Determine the (x, y) coordinate at the center of the cell enclosing the given text.  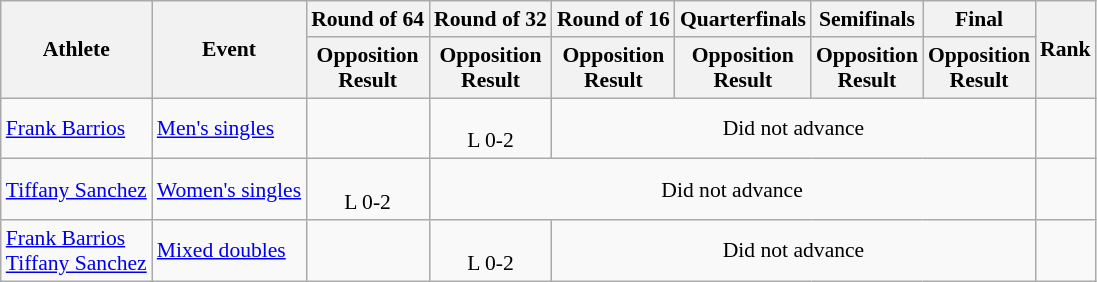
Athlete (76, 50)
Mixed doubles (229, 250)
Event (229, 50)
Final (979, 19)
Round of 16 (614, 19)
Frank Barrios (76, 128)
Round of 32 (490, 19)
Round of 64 (368, 19)
Quarterfinals (743, 19)
Tiffany Sanchez (76, 190)
Rank (1066, 50)
Men's singles (229, 128)
Frank BarriosTiffany Sanchez (76, 250)
Semifinals (867, 19)
Women's singles (229, 190)
